Provide the [x, y] coordinate of the cell's center where the given text is located.  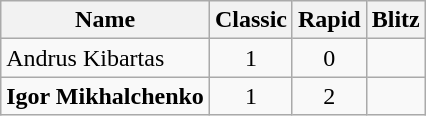
0 [329, 58]
Andrus Kibartas [106, 58]
Name [106, 20]
Blitz [396, 20]
Igor Mikhalchenko [106, 96]
Rapid [329, 20]
Classic [250, 20]
2 [329, 96]
